Return (x, y) of the center of cell containing provided text 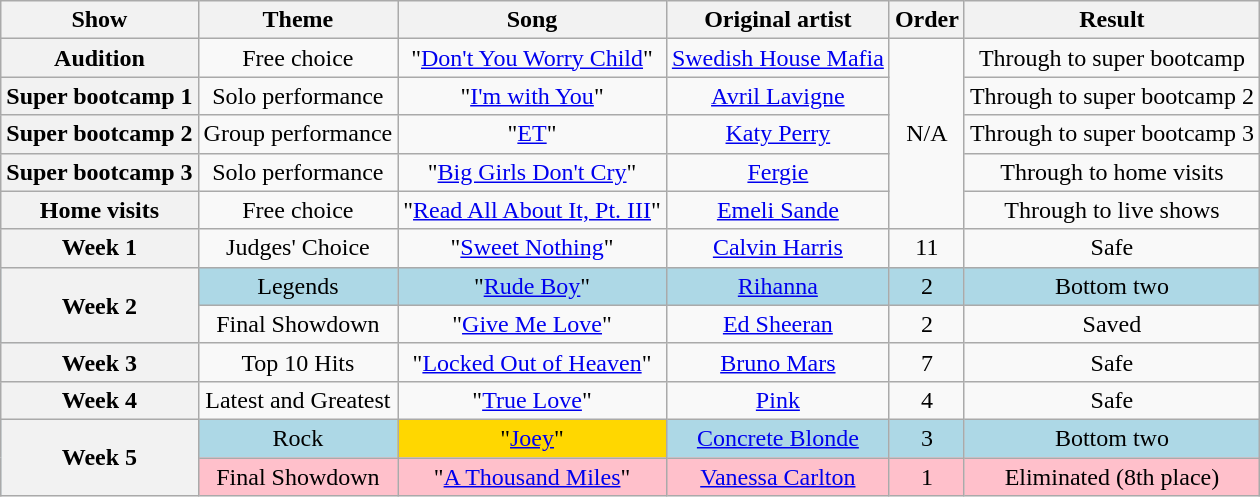
Through to super bootcamp 3 (1112, 134)
Original artist (778, 20)
"I'm with You" (532, 96)
Week 2 (100, 305)
Through to live shows (1112, 210)
Week 5 (100, 457)
Legends (298, 286)
1 (926, 477)
Rock (298, 438)
Fergie (778, 172)
"Give Me Love" (532, 324)
Week 3 (100, 362)
"A Thousand Miles" (532, 477)
Through to home visits (1112, 172)
Bruno Mars (778, 362)
Calvin Harris (778, 248)
Top 10 Hits (298, 362)
"Rude Boy" (532, 286)
"Locked Out of Heaven" (532, 362)
Emeli Sande (778, 210)
N/A (926, 134)
"Read All About It, Pt. III" (532, 210)
Super bootcamp 1 (100, 96)
Super bootcamp 3 (100, 172)
Rihanna (778, 286)
Vanessa Carlton (778, 477)
Latest and Greatest (298, 400)
11 (926, 248)
Avril Lavigne (778, 96)
Result (1112, 20)
3 (926, 438)
Week 1 (100, 248)
Concrete Blonde (778, 438)
Group performance (298, 134)
Home visits (100, 210)
Audition (100, 58)
Order (926, 20)
Song (532, 20)
"Joey" (532, 438)
Week 4 (100, 400)
Pink (778, 400)
"Don't You Worry Child" (532, 58)
"Sweet Nothing" (532, 248)
7 (926, 362)
Theme (298, 20)
Super bootcamp 2 (100, 134)
Swedish House Mafia (778, 58)
"True Love" (532, 400)
Ed Sheeran (778, 324)
4 (926, 400)
Saved (1112, 324)
Through to super bootcamp (1112, 58)
Through to super bootcamp 2 (1112, 96)
Judges' Choice (298, 248)
Show (100, 20)
Eliminated (8th place) (1112, 477)
"Big Girls Don't Cry" (532, 172)
Katy Perry (778, 134)
"ET" (532, 134)
